From the cell containing the given text, extract its center point as [x, y] coordinate. 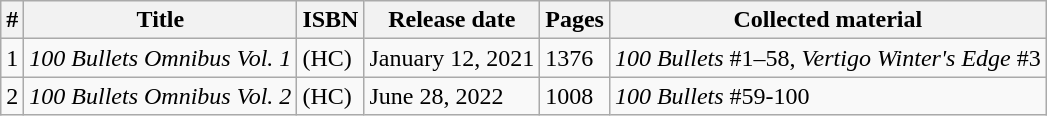
January 12, 2021 [452, 58]
100 Bullets Omnibus Vol. 1 [160, 58]
100 Bullets Omnibus Vol. 2 [160, 96]
ISBN [330, 20]
Collected material [828, 20]
100 Bullets #59-100 [828, 96]
Release date [452, 20]
1 [12, 58]
2 [12, 96]
June 28, 2022 [452, 96]
# [12, 20]
Pages [575, 20]
1376 [575, 58]
1008 [575, 96]
Title [160, 20]
100 Bullets #1–58, Vertigo Winter's Edge #3 [828, 58]
